Provide the [X, Y] coordinate of the cell's center where the given text is located.  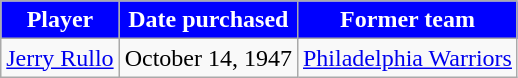
Jerry Rullo [60, 58]
Philadelphia Warriors [407, 58]
October 14, 1947 [208, 58]
Date purchased [208, 20]
Player [60, 20]
Former team [407, 20]
